Scan for the cell matching the given text and deliver its (X, Y) coordinate at center. 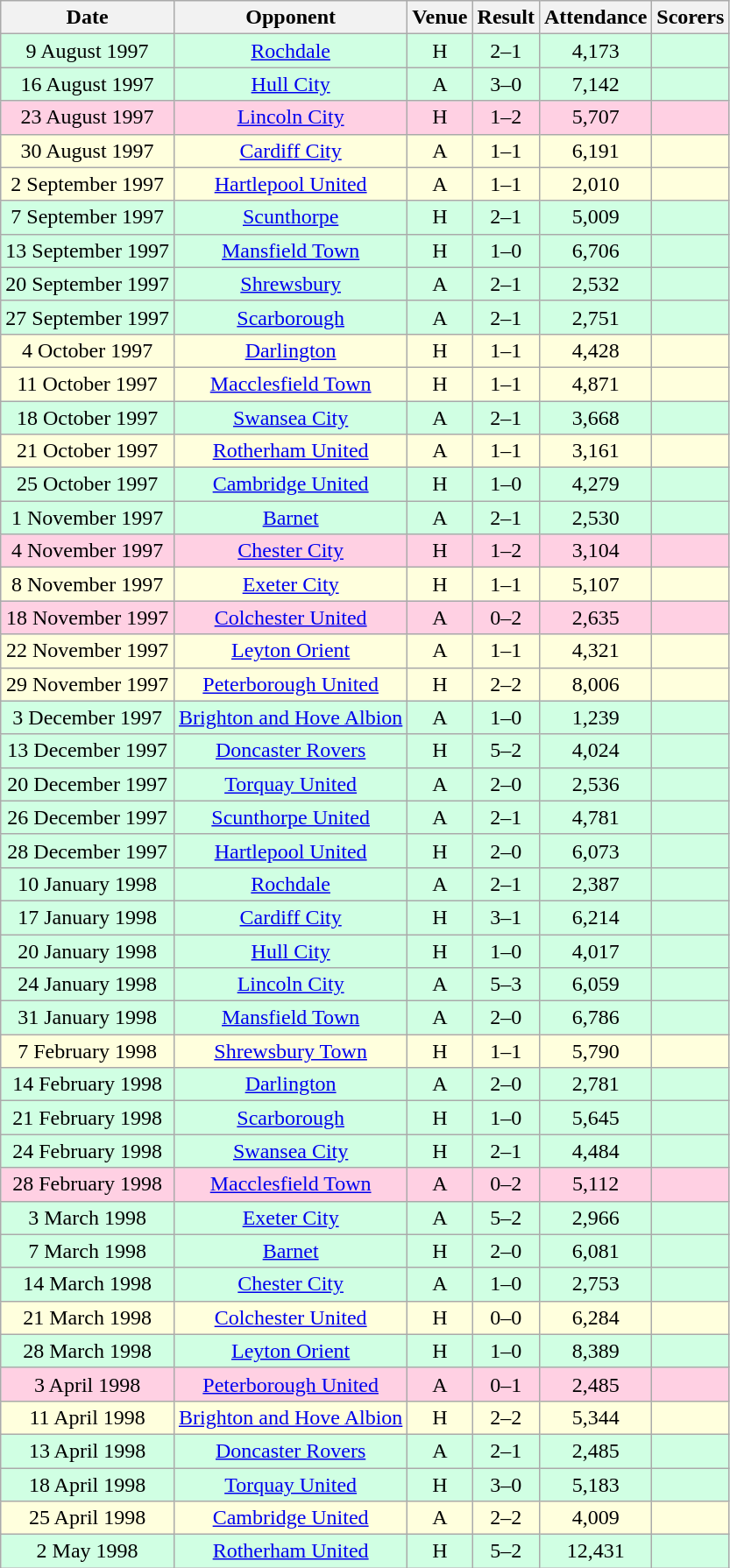
22 November 1997 (88, 651)
3,668 (595, 418)
Attendance (595, 18)
5,707 (595, 117)
17 January 1998 (88, 917)
0–0 (506, 1317)
25 October 1997 (88, 484)
4,009 (595, 1518)
Shrewsbury (290, 284)
14 February 1998 (88, 1084)
23 August 1997 (88, 117)
11 October 1997 (88, 384)
21 February 1998 (88, 1118)
28 March 1998 (88, 1351)
1,239 (595, 717)
13 December 1997 (88, 751)
2,966 (595, 1218)
5,112 (595, 1184)
2 May 1998 (88, 1551)
7 March 1998 (88, 1251)
20 January 1998 (88, 950)
5,645 (595, 1118)
Result (506, 18)
4,781 (595, 817)
13 September 1997 (88, 251)
2,010 (595, 184)
4,871 (595, 384)
29 November 1997 (88, 684)
Date (88, 18)
3,161 (595, 451)
30 August 1997 (88, 151)
3 April 1998 (88, 1384)
5,107 (595, 584)
9 August 1997 (88, 51)
2,751 (595, 317)
2,387 (595, 884)
Shrewsbury Town (290, 1051)
24 January 1998 (88, 985)
31 January 1998 (88, 1018)
2,532 (595, 284)
27 September 1997 (88, 317)
Opponent (290, 18)
24 February 1998 (88, 1151)
6,786 (595, 1018)
14 March 1998 (88, 1284)
8,389 (595, 1351)
5,344 (595, 1417)
6,059 (595, 985)
2,781 (595, 1084)
7,142 (595, 84)
6,073 (595, 851)
4 November 1997 (88, 551)
28 December 1997 (88, 851)
4,321 (595, 651)
18 April 1998 (88, 1485)
25 April 1998 (88, 1518)
Scunthorpe (290, 217)
4,024 (595, 751)
4,428 (595, 350)
0–1 (506, 1384)
2,536 (595, 784)
20 December 1997 (88, 784)
3,104 (595, 551)
10 January 1998 (88, 884)
2 September 1997 (88, 184)
6,706 (595, 251)
18 November 1997 (88, 618)
16 August 1997 (88, 84)
6,191 (595, 151)
12,431 (595, 1551)
13 April 1998 (88, 1451)
4,484 (595, 1151)
11 April 1998 (88, 1417)
Scunthorpe United (290, 817)
1 November 1997 (88, 518)
3 December 1997 (88, 717)
5,790 (595, 1051)
6,214 (595, 917)
4,017 (595, 950)
4,173 (595, 51)
2,635 (595, 618)
Scorers (691, 18)
2,753 (595, 1284)
Venue (440, 18)
3 March 1998 (88, 1218)
8,006 (595, 684)
5,183 (595, 1485)
3–1 (506, 917)
7 September 1997 (88, 217)
20 September 1997 (88, 284)
5–3 (506, 985)
4 October 1997 (88, 350)
6,081 (595, 1251)
26 December 1997 (88, 817)
21 October 1997 (88, 451)
28 February 1998 (88, 1184)
4,279 (595, 484)
2,530 (595, 518)
5,009 (595, 217)
6,284 (595, 1317)
18 October 1997 (88, 418)
8 November 1997 (88, 584)
7 February 1998 (88, 1051)
21 March 1998 (88, 1317)
